Search for the cell housing the specified text and yield its [x, y] center coordinate. 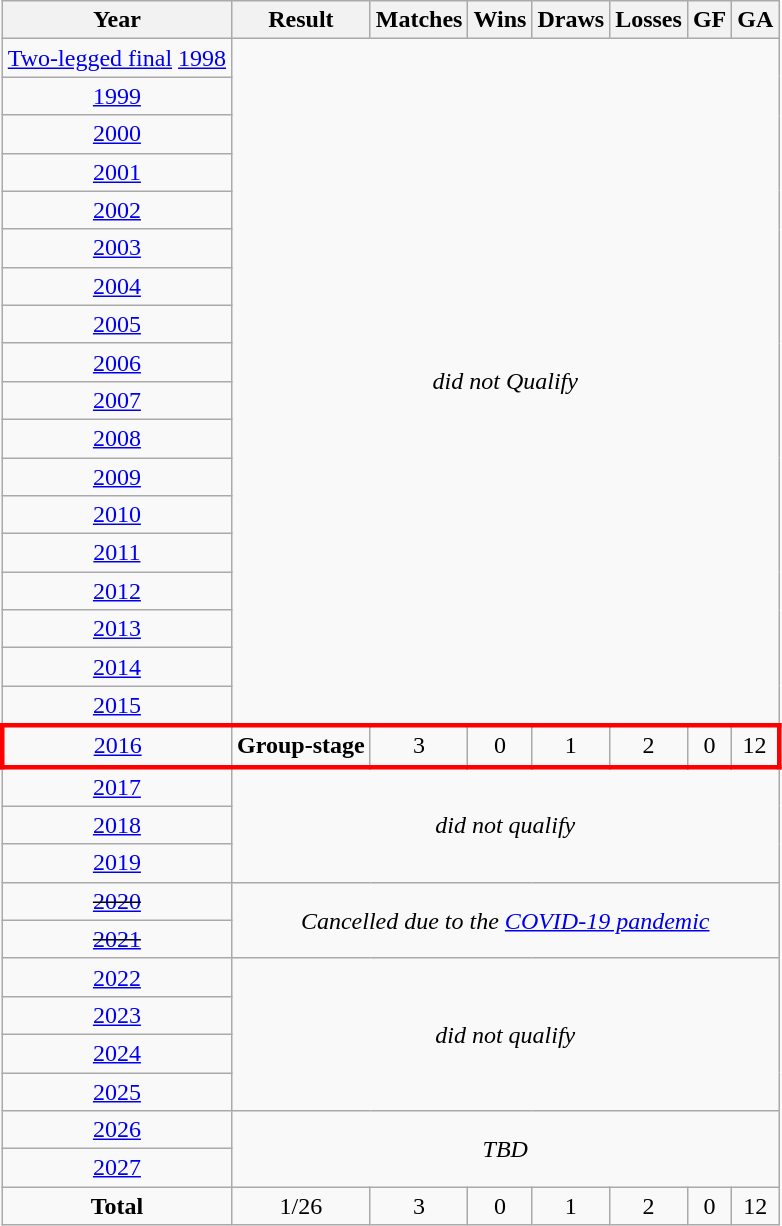
Group-stage [302, 746]
2007 [116, 400]
2003 [116, 248]
2021 [116, 939]
2016 [116, 746]
Losses [649, 20]
2009 [116, 477]
2001 [116, 172]
2008 [116, 438]
2014 [116, 667]
2004 [116, 286]
2006 [116, 362]
2013 [116, 629]
2000 [116, 134]
TBD [506, 1149]
2018 [116, 825]
GF [709, 20]
Two-legged final 1998 [116, 58]
Year [116, 20]
2005 [116, 324]
Cancelled due to the COVID-19 pandemic [506, 920]
2015 [116, 706]
2027 [116, 1168]
did not Qualify [506, 382]
Draws [571, 20]
Total [116, 1206]
Wins [500, 20]
Result [302, 20]
1/26 [302, 1206]
2023 [116, 1015]
1999 [116, 96]
2019 [116, 863]
2012 [116, 591]
2024 [116, 1053]
2025 [116, 1091]
2011 [116, 553]
2020 [116, 901]
2010 [116, 515]
2017 [116, 786]
GA [756, 20]
2022 [116, 977]
Matches [419, 20]
2026 [116, 1130]
2002 [116, 210]
